Extract the [X, Y] coordinate from the center of the cell holding the provided text.  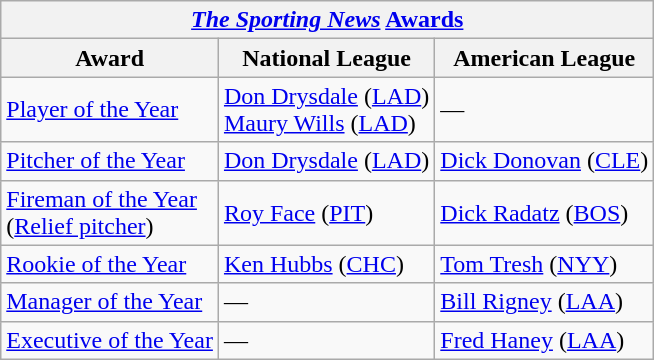
Ken Hubbs (CHC) [326, 264]
Pitcher of the Year [110, 161]
Player of the Year [110, 110]
Don Drysdale (LAD)Maury Wills (LAD) [326, 110]
Dick Radatz (BOS) [544, 212]
Award [110, 58]
Bill Rigney (LAA) [544, 302]
Fireman of the Year(Relief pitcher) [110, 212]
Executive of the Year [110, 340]
Roy Face (PIT) [326, 212]
American League [544, 58]
Rookie of the Year [110, 264]
Don Drysdale (LAD) [326, 161]
The Sporting News Awards [328, 20]
Dick Donovan (CLE) [544, 161]
Fred Haney (LAA) [544, 340]
Manager of the Year [110, 302]
Tom Tresh (NYY) [544, 264]
National League [326, 58]
